Search for the cell housing the specified text and yield its [X, Y] center coordinate. 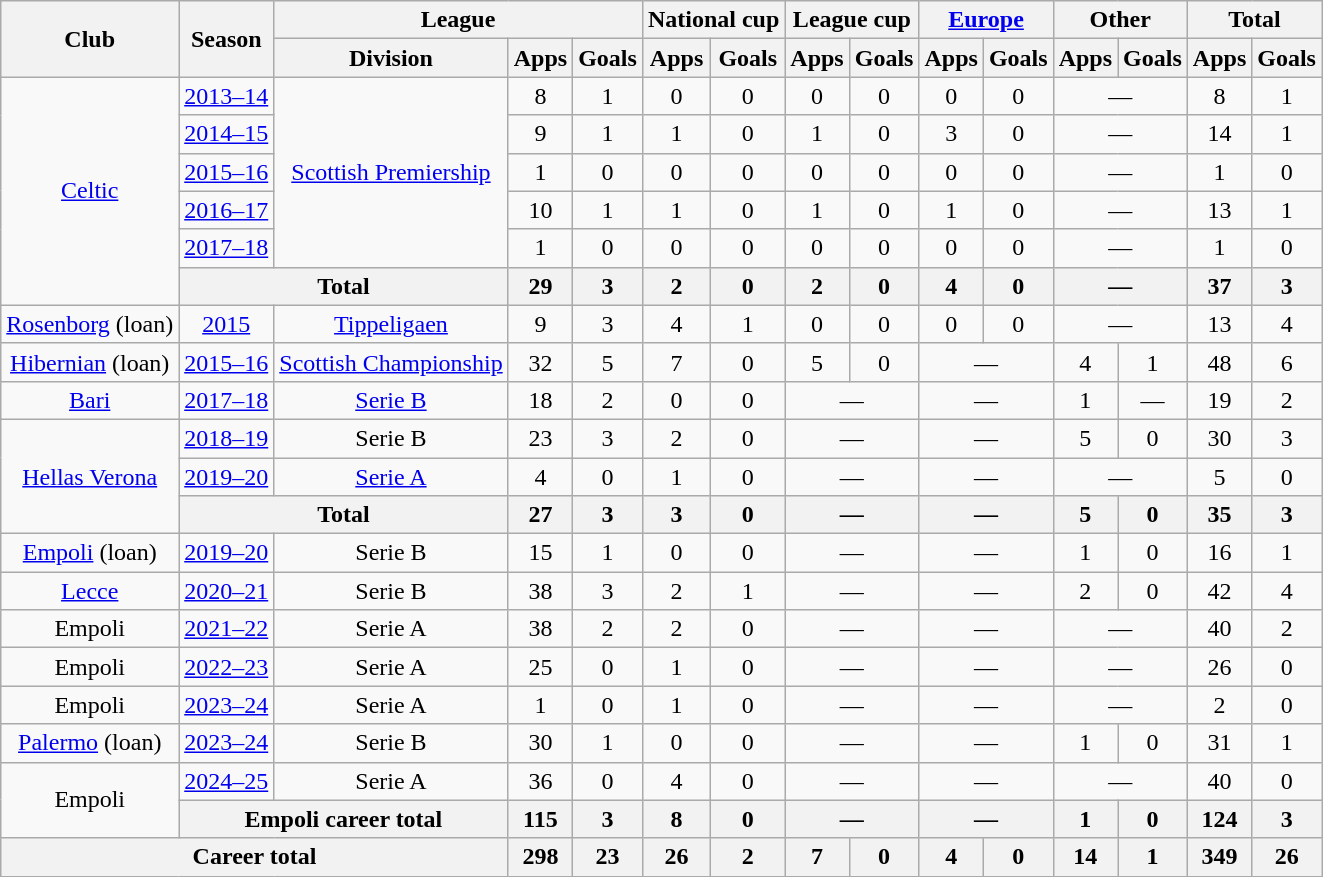
32 [540, 362]
Palermo (loan) [90, 743]
2018–19 [226, 438]
25 [540, 667]
Europe [986, 20]
298 [540, 857]
42 [1219, 591]
Hibernian (loan) [90, 362]
Tippeligaen [391, 324]
Hellas Verona [90, 476]
2021–22 [226, 629]
27 [540, 515]
National cup [713, 20]
2014–15 [226, 134]
2016–17 [226, 210]
2024–25 [226, 781]
31 [1219, 743]
36 [540, 781]
37 [1219, 286]
19 [1219, 400]
2013–14 [226, 96]
124 [1219, 819]
115 [540, 819]
League cup [852, 20]
Season [226, 39]
2020–21 [226, 591]
10 [540, 210]
15 [540, 553]
Other [1120, 20]
16 [1219, 553]
Scottish Championship [391, 362]
349 [1219, 857]
Empoli career total [344, 819]
35 [1219, 515]
18 [540, 400]
29 [540, 286]
2022–23 [226, 667]
Rosenborg (loan) [90, 324]
Scottish Premiership [391, 172]
2015 [226, 324]
League [458, 20]
Division [391, 58]
Empoli (loan) [90, 553]
Career total [254, 857]
48 [1219, 362]
Lecce [90, 591]
Club [90, 39]
Bari [90, 400]
Celtic [90, 191]
6 [1287, 362]
